Capture the cell that displays the provided text and extract its (x, y) central coordinate. 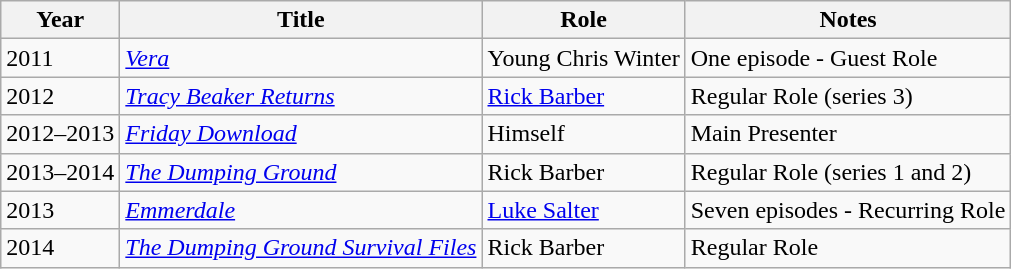
Himself (584, 134)
Regular Role (848, 248)
Notes (848, 20)
Title (301, 20)
2014 (60, 248)
Year (60, 20)
Role (584, 20)
One episode - Guest Role (848, 58)
2012–2013 (60, 134)
The Dumping Ground Survival Files (301, 248)
Friday Download (301, 134)
Emmerdale (301, 210)
Main Presenter (848, 134)
2013–2014 (60, 172)
The Dumping Ground (301, 172)
Tracy Beaker Returns (301, 96)
Seven episodes - Recurring Role (848, 210)
Regular Role (series 3) (848, 96)
Young Chris Winter (584, 58)
2011 (60, 58)
2013 (60, 210)
2012 (60, 96)
Luke Salter (584, 210)
Regular Role (series 1 and 2) (848, 172)
Vera (301, 58)
